For the text-containing cell, return its midpoint in (X, Y) coordinate format. 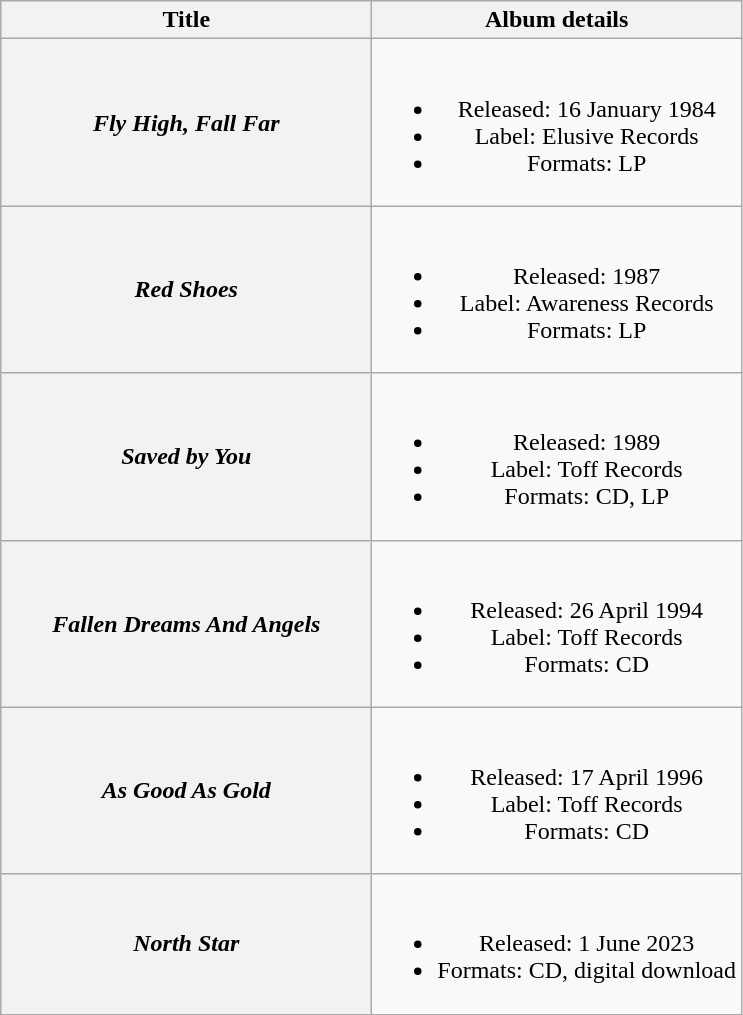
Saved by You (186, 456)
Released: 17 April 1996Label: Toff RecordsFormats: CD (557, 790)
Released: 26 April 1994Label: Toff RecordsFormats: CD (557, 624)
North Star (186, 944)
Released: 1 June 2023Formats: CD, digital download (557, 944)
Red Shoes (186, 290)
Released: 16 January 1984Label: Elusive RecordsFormats: LP (557, 122)
Album details (557, 20)
Released: 1987Label: Awareness RecordsFormats: LP (557, 290)
As Good As Gold (186, 790)
Released: 1989Label: Toff RecordsFormats: CD, LP (557, 456)
Fly High, Fall Far (186, 122)
Fallen Dreams And Angels (186, 624)
Title (186, 20)
